Return the [x, y] coordinate for the center point of the cell that contains the specified text.  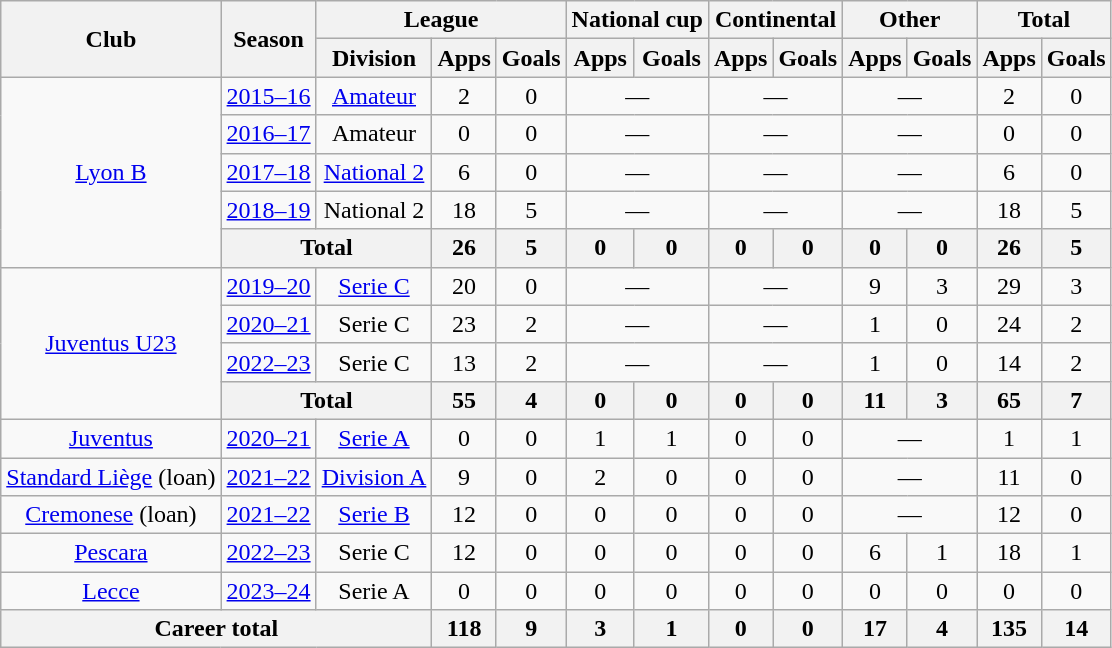
Other [910, 20]
Club [111, 39]
Serie B [374, 515]
65 [1009, 400]
Division A [374, 477]
Career total [216, 629]
29 [1009, 286]
Pescara [111, 553]
Division [374, 58]
20 [464, 286]
Lyon B [111, 172]
League [441, 20]
2016–17 [268, 134]
2019–20 [268, 286]
118 [464, 629]
Juventus U23 [111, 343]
13 [464, 362]
Lecce [111, 591]
Standard Liège (loan) [111, 477]
2023–24 [268, 591]
2017–18 [268, 172]
135 [1009, 629]
Season [268, 39]
Juventus [111, 438]
Continental [775, 20]
2015–16 [268, 96]
7 [1076, 400]
55 [464, 400]
24 [1009, 324]
National cup [637, 20]
17 [875, 629]
2018–19 [268, 210]
23 [464, 324]
Cremonese (loan) [111, 515]
